Capture the cell that displays the provided text and extract its [X, Y] central coordinate. 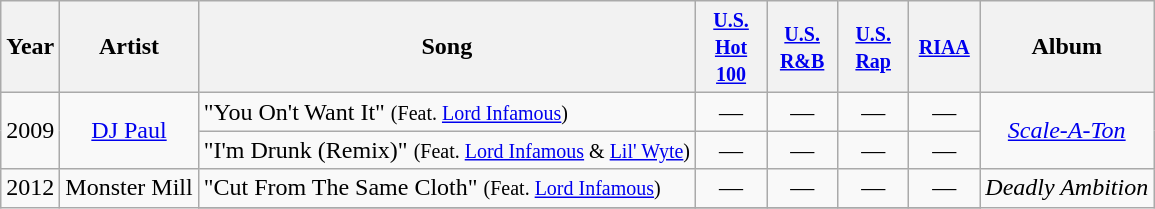
U.S. Rap [874, 47]
"I'm Drunk (Remix)" (Feat. Lord Infamous & Lil' Wyte) [446, 150]
Year [30, 47]
"Cut From The Same Cloth" (Feat. Lord Infamous) [446, 188]
U.S. Hot 100 [732, 47]
Monster Mill [129, 188]
Artist [129, 47]
U.S. R&B [802, 47]
DJ Paul [129, 131]
RIAA [944, 47]
"You On't Want It" (Feat. Lord Infamous) [446, 112]
2012 [30, 188]
Song [446, 47]
2009 [30, 131]
Album [1067, 47]
Scale-A-Ton [1067, 131]
Deadly Ambition [1067, 188]
